Identify which cell holds the provided text, then report its (x, y) central coordinate. 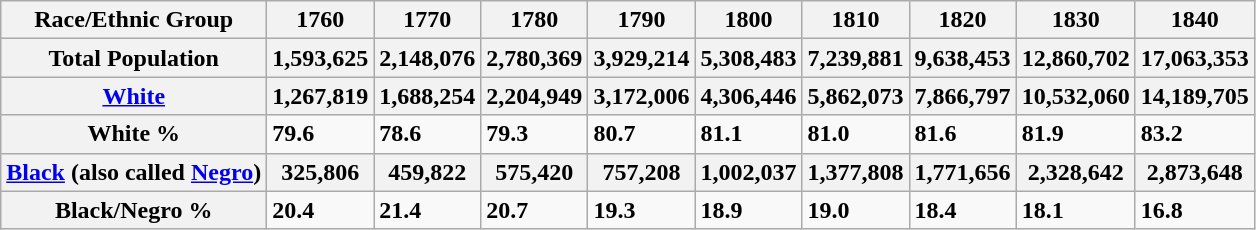
1,377,808 (856, 172)
1800 (748, 20)
20.7 (534, 210)
79.3 (534, 134)
18.9 (748, 210)
1,771,656 (962, 172)
16.8 (1194, 210)
1,593,625 (320, 58)
1770 (428, 20)
1,688,254 (428, 96)
459,822 (428, 172)
2,148,076 (428, 58)
19.3 (642, 210)
79.6 (320, 134)
14,189,705 (1194, 96)
757,208 (642, 172)
5,308,483 (748, 58)
2,328,642 (1076, 172)
2,780,369 (534, 58)
1,002,037 (748, 172)
7,866,797 (962, 96)
1790 (642, 20)
21.4 (428, 210)
White % (134, 134)
1840 (1194, 20)
7,239,881 (856, 58)
5,862,073 (856, 96)
19.0 (856, 210)
White (134, 96)
12,860,702 (1076, 58)
1780 (534, 20)
325,806 (320, 172)
1820 (962, 20)
80.7 (642, 134)
18.1 (1076, 210)
1830 (1076, 20)
83.2 (1194, 134)
10,532,060 (1076, 96)
81.1 (748, 134)
81.0 (856, 134)
Race/Ethnic Group (134, 20)
17,063,353 (1194, 58)
4,306,446 (748, 96)
Black (also called Negro) (134, 172)
575,420 (534, 172)
9,638,453 (962, 58)
2,873,648 (1194, 172)
2,204,949 (534, 96)
Black/Negro % (134, 210)
81.6 (962, 134)
1,267,819 (320, 96)
20.4 (320, 210)
18.4 (962, 210)
3,172,006 (642, 96)
3,929,214 (642, 58)
81.9 (1076, 134)
1760 (320, 20)
78.6 (428, 134)
Total Population (134, 58)
1810 (856, 20)
